Identify which cell holds the provided text, then report its (X, Y) central coordinate. 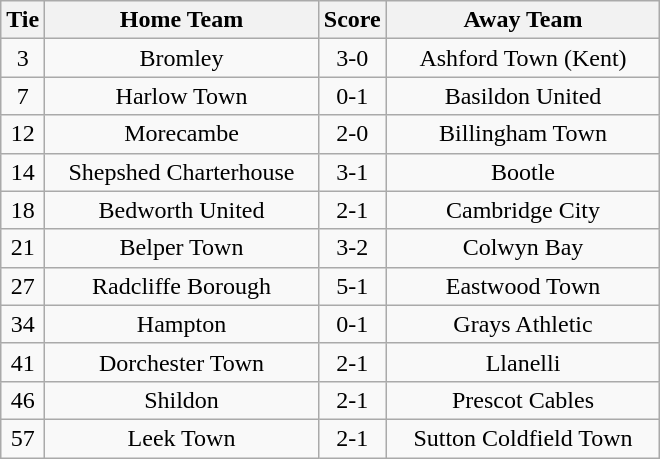
41 (23, 362)
3-2 (352, 248)
Bedworth United (182, 210)
Away Team (523, 20)
3-0 (352, 58)
Home Team (182, 20)
3-1 (352, 172)
21 (23, 248)
7 (23, 96)
Llanelli (523, 362)
Radcliffe Borough (182, 286)
12 (23, 134)
34 (23, 324)
Belper Town (182, 248)
46 (23, 400)
Tie (23, 20)
Morecambe (182, 134)
2-0 (352, 134)
Billingham Town (523, 134)
Bootle (523, 172)
Ashford Town (Kent) (523, 58)
Shildon (182, 400)
Basildon United (523, 96)
18 (23, 210)
Prescot Cables (523, 400)
Grays Athletic (523, 324)
Eastwood Town (523, 286)
Harlow Town (182, 96)
Cambridge City (523, 210)
Colwyn Bay (523, 248)
5-1 (352, 286)
Shepshed Charterhouse (182, 172)
Score (352, 20)
Sutton Coldfield Town (523, 438)
Dorchester Town (182, 362)
3 (23, 58)
Hampton (182, 324)
57 (23, 438)
Leek Town (182, 438)
27 (23, 286)
Bromley (182, 58)
14 (23, 172)
